Identify which cell holds the provided text, then report its [x, y] central coordinate. 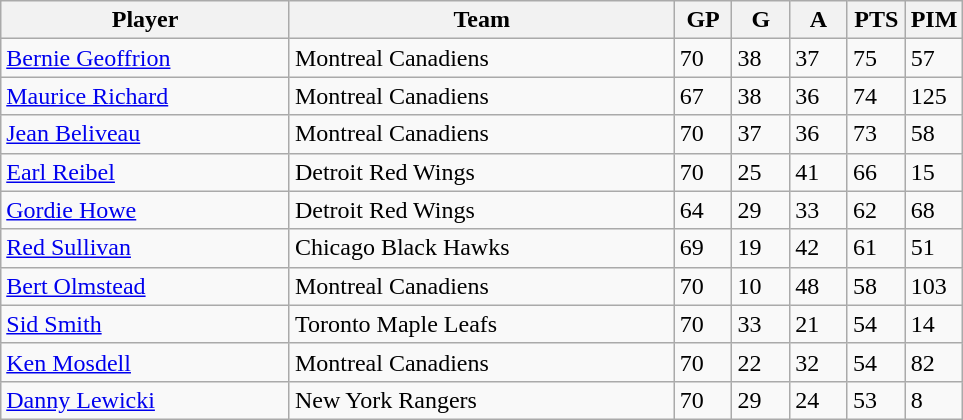
68 [934, 210]
62 [876, 210]
103 [934, 286]
61 [876, 248]
Red Sullivan [146, 248]
10 [761, 286]
41 [819, 172]
69 [703, 248]
22 [761, 362]
Team [482, 20]
Sid Smith [146, 324]
New York Rangers [482, 400]
PIM [934, 20]
PTS [876, 20]
73 [876, 134]
57 [934, 58]
Bernie Geoffrion [146, 58]
125 [934, 96]
53 [876, 400]
Danny Lewicki [146, 400]
24 [819, 400]
Chicago Black Hawks [482, 248]
74 [876, 96]
64 [703, 210]
Ken Mosdell [146, 362]
14 [934, 324]
51 [934, 248]
25 [761, 172]
48 [819, 286]
A [819, 20]
Maurice Richard [146, 96]
32 [819, 362]
Toronto Maple Leafs [482, 324]
Gordie Howe [146, 210]
19 [761, 248]
GP [703, 20]
G [761, 20]
Earl Reibel [146, 172]
8 [934, 400]
Bert Olmstead [146, 286]
Player [146, 20]
82 [934, 362]
67 [703, 96]
21 [819, 324]
66 [876, 172]
Jean Beliveau [146, 134]
75 [876, 58]
15 [934, 172]
42 [819, 248]
